Locate the cell with the specified text and output its [X, Y] center coordinate. 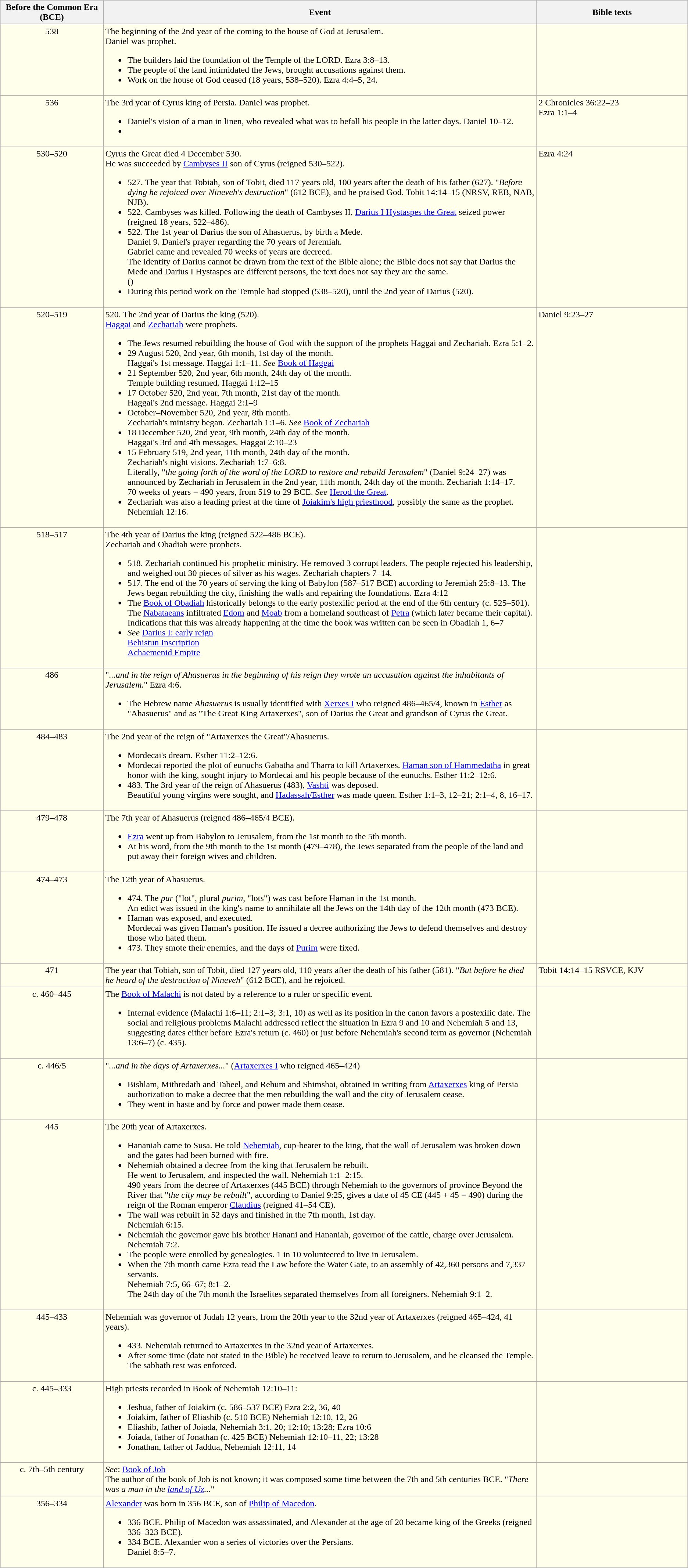
c. 460–445 [52, 1023]
538 [52, 60]
479–478 [52, 841]
c. 446/5 [52, 1089]
471 [52, 975]
445–433 [52, 1346]
Before the Common Era(BCE) [52, 12]
c. 7th–5th century [52, 1479]
Tobit 14:14–15 RSVCE, KJV [612, 975]
536 [52, 121]
445 [52, 1215]
518–517 [52, 598]
484–483 [52, 770]
2 Chronicles 36:22–23 Ezra 1:1–4 [612, 121]
Event [320, 12]
486 [52, 699]
474–473 [52, 918]
Daniel 9:23–27 [612, 417]
c. 445–333 [52, 1422]
356–334 [52, 1532]
530–520 [52, 227]
Bible texts [612, 12]
Ezra 4:24 [612, 227]
520–519 [52, 417]
